Scan for the cell matching the given text and deliver its (X, Y) coordinate at center. 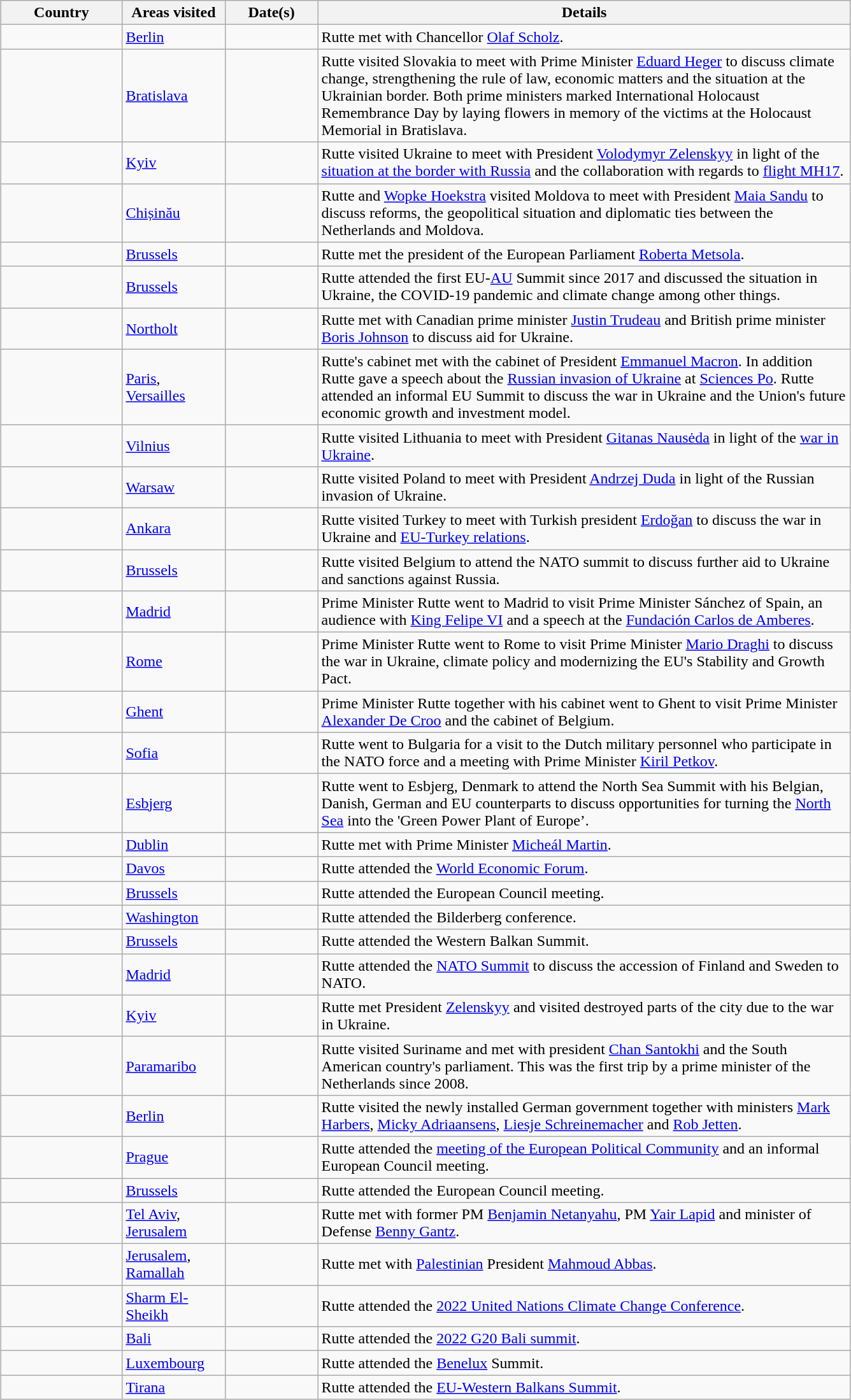
Rutte met with Palestinian President Mahmoud Abbas. (584, 1265)
Rutte attended the meeting of the European Political Community and an informal European Council meeting. (584, 1157)
Rutte visited Turkey to meet with Turkish president Erdoğan to discuss the war in Ukraine and EU-Turkey relations. (584, 529)
Ankara (173, 529)
Rutte attended the first EU-AU Summit since 2017 and discussed the situation in Ukraine, the COVID-19 pandemic and climate change among other things. (584, 287)
Rutte attended the NATO Summit to discuss the accession of Finland and Sweden to NATO. (584, 975)
Dublin (173, 845)
Rutte met with Chancellor Olaf Scholz. (584, 37)
Warsaw (173, 487)
Details (584, 13)
Rutte attended the 2022 G20 Bali summit. (584, 1339)
Vilnius (173, 446)
Esbjerg (173, 803)
Rutte met the president of the European Parliament Roberta Metsola. (584, 254)
Bratislava (173, 96)
Jerusalem, Ramallah (173, 1265)
Country (61, 13)
Rutte attended the Western Balkan Summit. (584, 941)
Northolt (173, 329)
Rutte visited Lithuania to meet with President Gitanas Nausėda in light of the war in Ukraine. (584, 446)
Chișinău (173, 213)
Rutte attended the Bilderberg conference. (584, 917)
Rutte visited Poland to meet with President Andrzej Duda in light of the Russian invasion of Ukraine. (584, 487)
Paramaribo (173, 1066)
Areas visited (173, 13)
Date(s) (271, 13)
Sharm El-Sheikh (173, 1306)
Rutte met with Prime Minister Micheál Martin. (584, 845)
Rutte met with Canadian prime minister Justin Trudeau and British prime minister Boris Johnson to discuss aid for Ukraine. (584, 329)
Bali (173, 1339)
Sofia (173, 753)
Rutte met with former PM Benjamin Netanyahu, PM Yair Lapid and minister of Defense Benny Gantz. (584, 1223)
Tirana (173, 1387)
Rutte attended the Benelux Summit. (584, 1363)
Rome (173, 662)
Prime Minister Rutte together with his cabinet went to Ghent to visit Prime Minister Alexander De Croo and the cabinet of Belgium. (584, 712)
Rutte met President Zelenskyy and visited destroyed parts of the city due to the war in Ukraine. (584, 1015)
Rutte visited Belgium to attend the NATO summit to discuss further aid to Ukraine and sanctions against Russia. (584, 569)
Rutte attended the 2022 United Nations Climate Change Conference. (584, 1306)
Washington (173, 917)
Paris, Versailles (173, 387)
Rutte went to Bulgaria for a visit to the Dutch military personnel who participate in the NATO force and a meeting with Prime Minister Kiril Petkov. (584, 753)
Prague (173, 1157)
Ghent (173, 712)
Rutte attended the EU-Western Balkans Summit. (584, 1387)
Davos (173, 869)
Tel Aviv, Jerusalem (173, 1223)
Rutte visited the newly installed German government together with ministers Mark Harbers, Micky Adriaansens, Liesje Schreinemacher and Rob Jetten. (584, 1116)
Luxembourg (173, 1363)
Rutte attended the World Economic Forum. (584, 869)
